For the text-containing cell, return its midpoint in (X, Y) coordinate format. 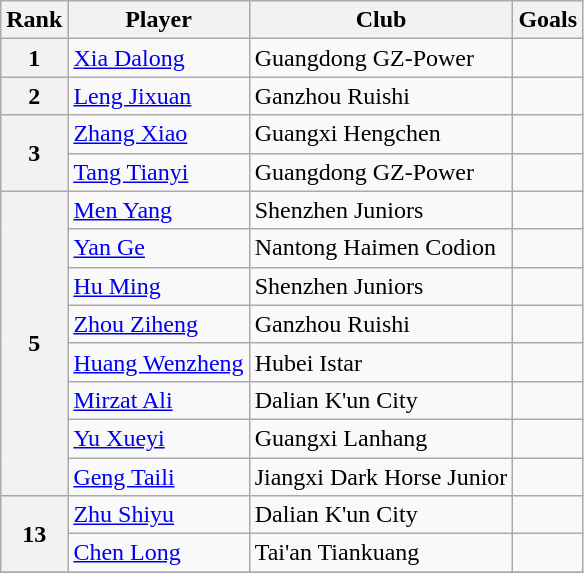
Yu Xueyi (158, 438)
Guangxi Hengchen (381, 134)
13 (34, 534)
Huang Wenzheng (158, 362)
Jiangxi Dark Horse Junior (381, 477)
Nantong Haimen Codion (381, 248)
Zhang Xiao (158, 134)
3 (34, 153)
Guangxi Lanhang (381, 438)
Leng Jixuan (158, 96)
Tang Tianyi (158, 172)
Hu Ming (158, 286)
Rank (34, 20)
1 (34, 58)
Chen Long (158, 553)
Hubei Istar (381, 362)
Zhou Ziheng (158, 324)
2 (34, 96)
Zhu Shiyu (158, 515)
Goals (548, 20)
Yan Ge (158, 248)
Player (158, 20)
Geng Taili (158, 477)
Xia Dalong (158, 58)
Club (381, 20)
Mirzat Ali (158, 400)
Men Yang (158, 210)
5 (34, 343)
Tai'an Tiankuang (381, 553)
